Pinpoint the cell where the given text exists, returning its [x, y] midpoint coordinate. 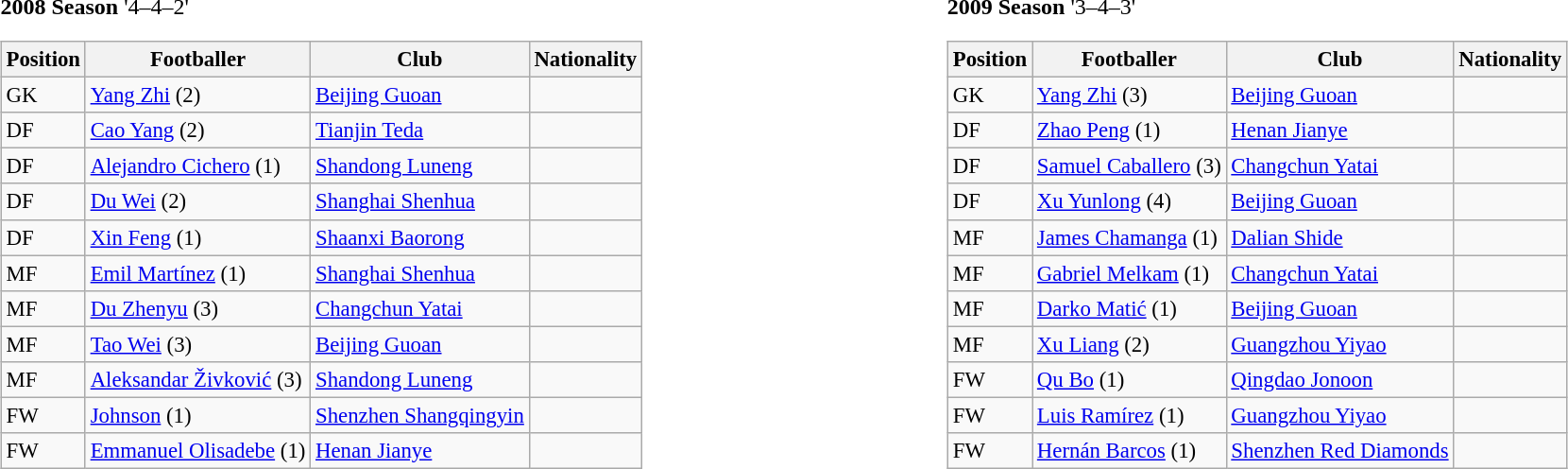
Zhao Peng (1) [1130, 130]
Du Wei (2) [197, 201]
Shenzhen Shangqingyin [419, 415]
Shaanxi Baorong [419, 237]
Tao Wei (3) [197, 344]
Emmanuel Olisadebe (1) [197, 451]
Johnson (1) [197, 415]
Luis Ramírez (1) [1130, 415]
Dalian Shide [1339, 237]
Qingdao Jonoon [1339, 379]
James Chamanga (1) [1130, 237]
Darko Matić (1) [1130, 308]
Hernán Barcos (1) [1130, 451]
Du Zhenyu (3) [197, 308]
Xu Liang (2) [1130, 344]
Cao Yang (2) [197, 130]
Aleksandar Živković (3) [197, 379]
Tianjin Teda [419, 130]
Samuel Caballero (3) [1130, 166]
Shenzhen Red Diamonds [1339, 451]
Xu Yunlong (4) [1130, 201]
Qu Bo (1) [1130, 379]
Gabriel Melkam (1) [1130, 273]
Yang Zhi (2) [197, 96]
Xin Feng (1) [197, 237]
Yang Zhi (3) [1130, 96]
Alejandro Cichero (1) [197, 166]
Emil Martínez (1) [197, 273]
